Pinpoint the cell where the given text exists, returning its (x, y) midpoint coordinate. 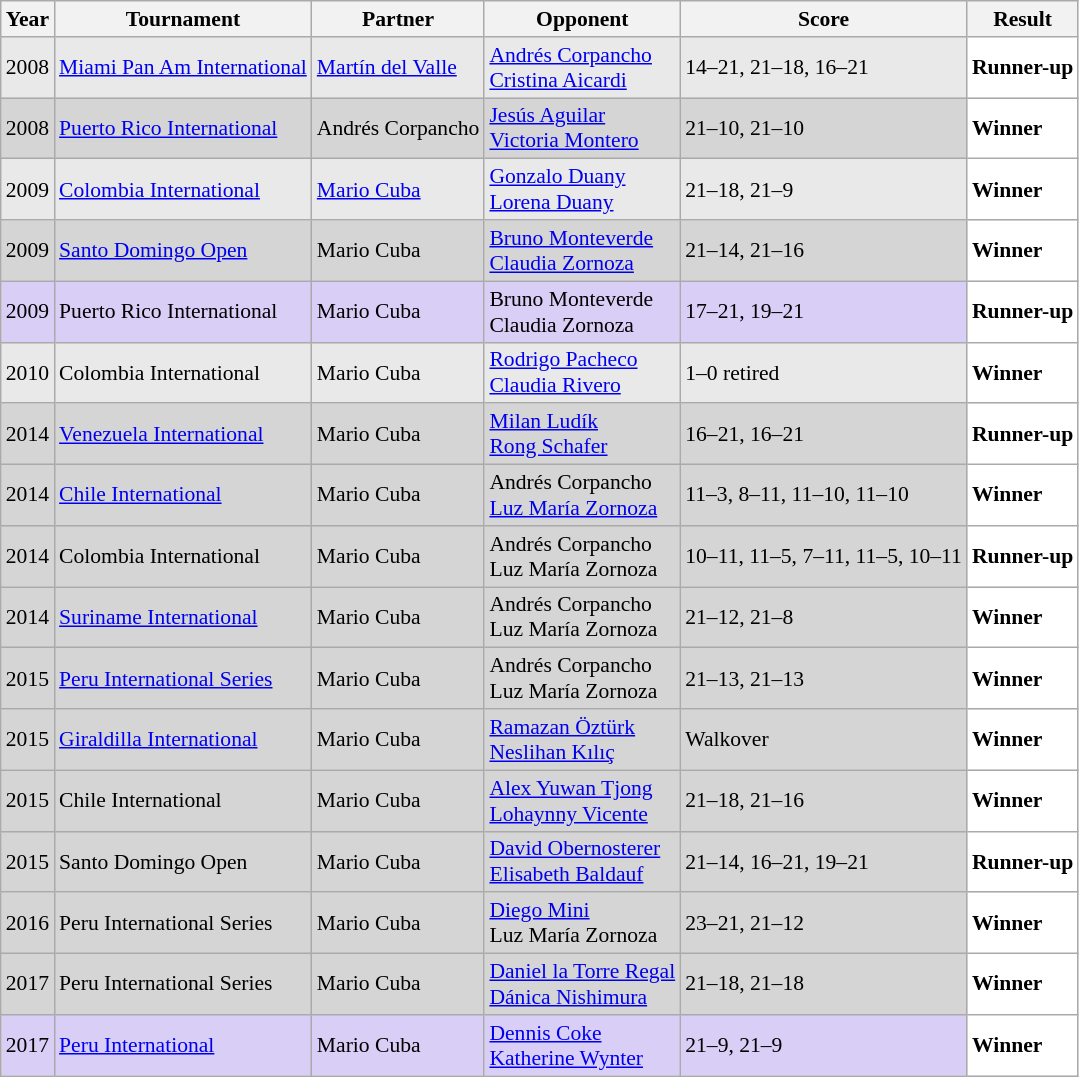
21–13, 21–13 (824, 678)
21–18, 21–16 (824, 800)
Opponent (582, 19)
16–21, 16–21 (824, 434)
Martín del Valle (398, 68)
10–11, 11–5, 7–11, 11–5, 10–11 (824, 556)
Rodrigo Pacheco Claudia Rivero (582, 372)
11–3, 8–11, 11–10, 11–10 (824, 496)
Miami Pan Am International (183, 68)
Walkover (824, 740)
21–18, 21–18 (824, 984)
23–21, 21–12 (824, 924)
Result (1022, 19)
2010 (28, 372)
Ramazan Öztürk Neslihan Kılıç (582, 740)
Milan Ludík Rong Schafer (582, 434)
Andrés Corpancho (398, 128)
Dennis Coke Katherine Wynter (582, 1046)
14–21, 21–18, 16–21 (824, 68)
Alex Yuwan Tjong Lohaynny Vicente (582, 800)
21–14, 16–21, 19–21 (824, 862)
Peru International (183, 1046)
David Obernosterer Elisabeth Baldauf (582, 862)
Venezuela International (183, 434)
Diego Mini Luz María Zornoza (582, 924)
Daniel la Torre Regal Dánica Nishimura (582, 984)
1–0 retired (824, 372)
Year (28, 19)
Gonzalo Duany Lorena Duany (582, 190)
Suriname International (183, 618)
21–14, 21–16 (824, 250)
Tournament (183, 19)
Jesús Aguilar Victoria Montero (582, 128)
21–18, 21–9 (824, 190)
Score (824, 19)
Partner (398, 19)
21–9, 21–9 (824, 1046)
Giraldilla International (183, 740)
21–12, 21–8 (824, 618)
21–10, 21–10 (824, 128)
2016 (28, 924)
17–21, 19–21 (824, 312)
Andrés Corpancho Cristina Aicardi (582, 68)
